Find where the given text appears and provide that cell's center as (X, Y) coordinate. 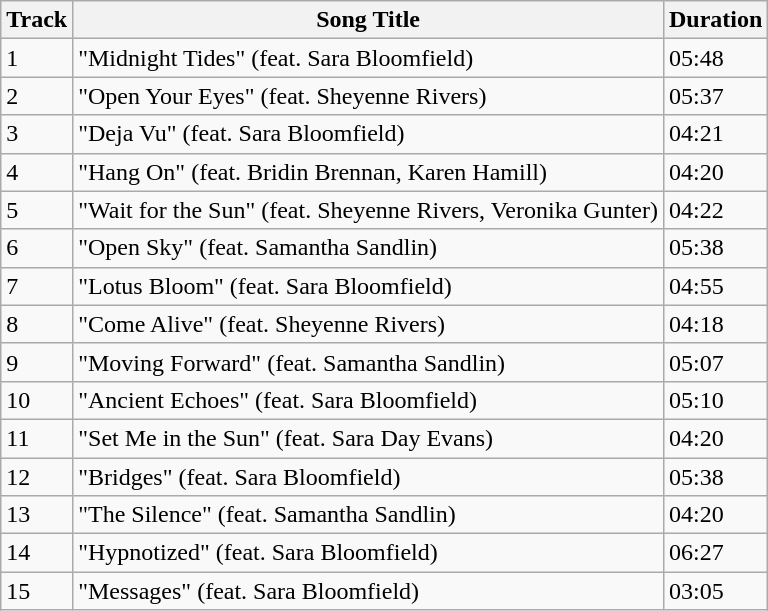
6 (37, 248)
"Moving Forward" (feat. Samantha Sandlin) (368, 362)
"Messages" (feat. Sara Bloomfield) (368, 591)
14 (37, 553)
7 (37, 286)
03:05 (715, 591)
"Set Me in the Sun" (feat. Sara Day Evans) (368, 438)
5 (37, 210)
"Come Alive" (feat. Sheyenne Rivers) (368, 324)
2 (37, 96)
"Midnight Tides" (feat. Sara Bloomfield) (368, 58)
05:48 (715, 58)
"Lotus Bloom" (feat. Sara Bloomfield) (368, 286)
04:22 (715, 210)
8 (37, 324)
05:07 (715, 362)
"Bridges" (feat. Sara Bloomfield) (368, 477)
06:27 (715, 553)
"Hypnotized" (feat. Sara Bloomfield) (368, 553)
13 (37, 515)
05:37 (715, 96)
11 (37, 438)
04:18 (715, 324)
04:55 (715, 286)
Duration (715, 20)
15 (37, 591)
04:21 (715, 134)
Track (37, 20)
"Ancient Echoes" (feat. Sara Bloomfield) (368, 400)
"Wait for the Sun" (feat. Sheyenne Rivers, Veronika Gunter) (368, 210)
4 (37, 172)
"Hang On" (feat. Bridin Brennan, Karen Hamill) (368, 172)
"Deja Vu" (feat. Sara Bloomfield) (368, 134)
"The Silence" (feat. Samantha Sandlin) (368, 515)
05:10 (715, 400)
1 (37, 58)
"Open Sky" (feat. Samantha Sandlin) (368, 248)
9 (37, 362)
"Open Your Eyes" (feat. Sheyenne Rivers) (368, 96)
Song Title (368, 20)
10 (37, 400)
3 (37, 134)
12 (37, 477)
